Provide the (X, Y) coordinate of the cell's center where the given text is located.  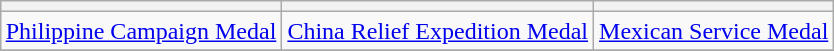
Mexican Service Medal (714, 31)
Philippine Campaign Medal (141, 31)
China Relief Expedition Medal (438, 31)
